Pinpoint the cell where the given text exists, returning its (X, Y) midpoint coordinate. 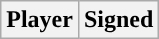
Player (40, 20)
Signed (118, 20)
